Detect which cell encompasses the target text, then output its (x, y) center coordinate. 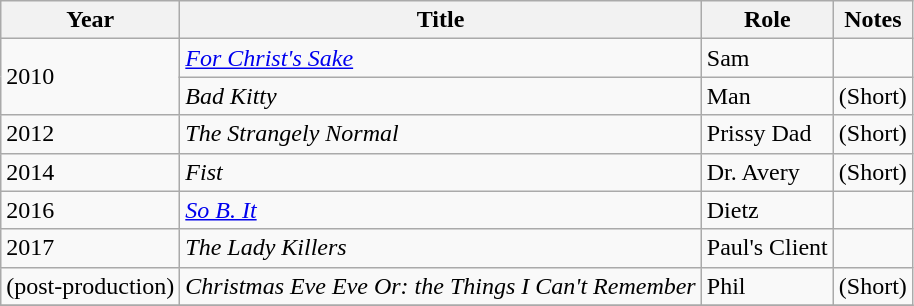
2010 (90, 77)
2017 (90, 248)
The Strangely Normal (440, 134)
2012 (90, 134)
Dietz (767, 210)
2016 (90, 210)
Dr. Avery (767, 172)
(post-production) (90, 286)
So B. It (440, 210)
Sam (767, 58)
Bad Kitty (440, 96)
The Lady Killers (440, 248)
Paul's Client (767, 248)
Phil (767, 286)
For Christ's Sake (440, 58)
Role (767, 20)
Notes (872, 20)
Prissy Dad (767, 134)
2014 (90, 172)
Christmas Eve Eve Or: the Things I Can't Remember (440, 286)
Year (90, 20)
Man (767, 96)
Fist (440, 172)
Title (440, 20)
